Extract the [X, Y] coordinate from the center of the cell holding the provided text.  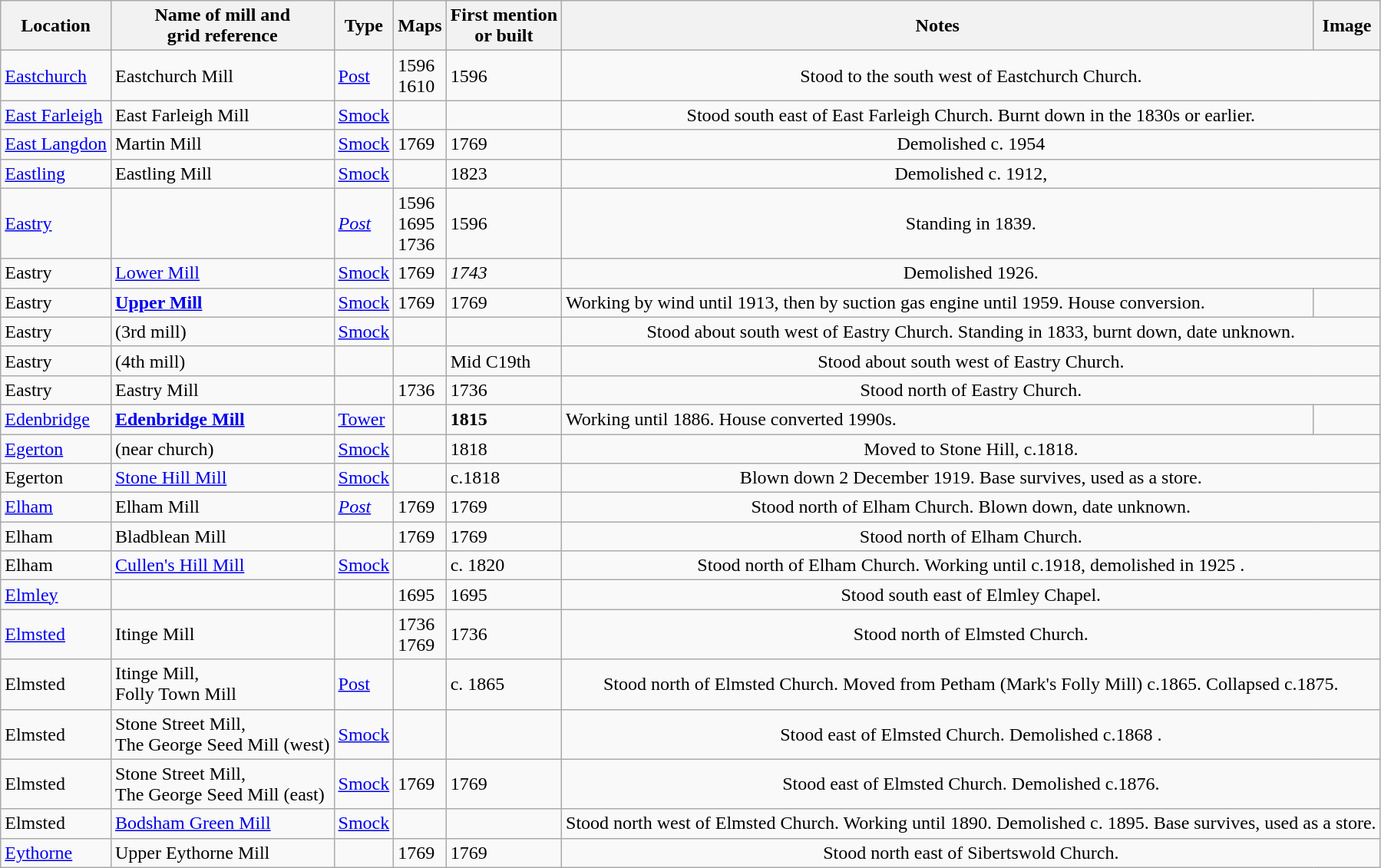
Stood to the south west of Eastchurch Church. [972, 75]
Moved to Stone Hill, c.1818. [972, 449]
Stood north of Elham Church. Working until c.1918, demolished in 1925 . [972, 566]
Stood north of Elmsted Church. [972, 634]
Stone Street Mill,The George Seed Mill (west) [223, 734]
East Langdon [56, 144]
East Farleigh Mill [223, 115]
Stone Hill Mill [223, 478]
1743 [504, 273]
Notes [938, 26]
Standing in 1839. [972, 223]
Stood north of Elham Church. Blown down, date unknown. [972, 507]
15961610 [420, 75]
Stood north east of Sibertswold Church. [972, 853]
Working until 1886. House converted 1990s. [938, 419]
Eastling [56, 173]
Stone Street Mill,The George Seed Mill (east) [223, 784]
Eastchurch Mill [223, 75]
Demolished c. 1912, [972, 173]
Type [364, 26]
Stood east of Elmsted Church. Demolished c.1876. [972, 784]
East Farleigh [56, 115]
Stood north of Eastry Church. [972, 390]
1815 [504, 419]
159616951736 [420, 223]
Stood east of Elmsted Church. Demolished c.1868 . [972, 734]
Stood south east of Elmley Chapel. [972, 595]
Itinge Mill [223, 634]
Tower [364, 419]
Stood about south west of Eastry Church. [972, 361]
Name of mill andgrid reference [223, 26]
Working by wind until 1913, then by suction gas engine until 1959. House conversion. [938, 302]
First mentionor built [504, 26]
Maps [420, 26]
Location [56, 26]
Itinge Mill,Folly Town Mill [223, 685]
Eastry Mill [223, 390]
1818 [504, 449]
Mid C19th [504, 361]
Elmley [56, 595]
Stood north of Elmsted Church. Moved from Petham (Mark's Folly Mill) c.1865. Collapsed c.1875. [972, 685]
Stood north west of Elmsted Church. Working until 1890. Demolished c. 1895. Base survives, used as a store. [972, 823]
Edenbridge Mill [223, 419]
Eastling Mill [223, 173]
Demolished 1926. [972, 273]
(4th mill) [223, 361]
Eastchurch [56, 75]
1823 [504, 173]
Stood north of Elham Church. [972, 536]
c. 1865 [504, 685]
Cullen's Hill Mill [223, 566]
Upper Mill [223, 302]
Martin Mill [223, 144]
Stood about south west of Eastry Church. Standing in 1833, burnt down, date unknown. [972, 332]
Elham Mill [223, 507]
17361769 [420, 634]
Eythorne [56, 853]
Edenbridge [56, 419]
Lower Mill [223, 273]
(near church) [223, 449]
Image [1346, 26]
Demolished c. 1954 [972, 144]
(3rd mill) [223, 332]
Stood south east of East Farleigh Church. Burnt down in the 1830s or earlier. [972, 115]
c.1818 [504, 478]
c. 1820 [504, 566]
Bladblean Mill [223, 536]
Blown down 2 December 1919. Base survives, used as a store. [972, 478]
Upper Eythorne Mill [223, 853]
Bodsham Green Mill [223, 823]
